Capture the cell that displays the provided text and extract its (x, y) central coordinate. 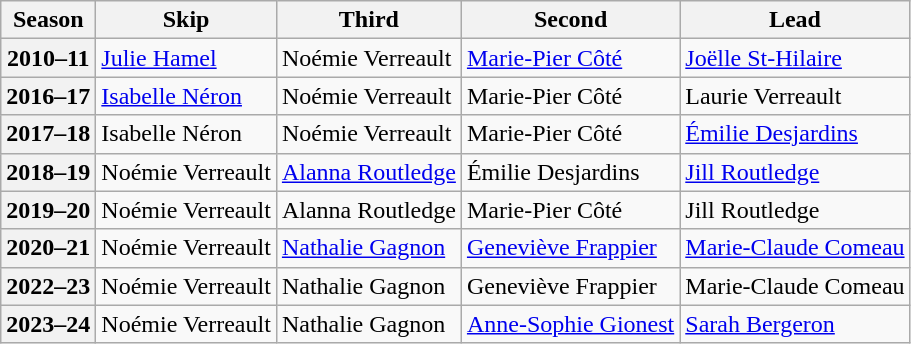
2023–24 (48, 324)
Laurie Verreault (795, 96)
2010–11 (48, 58)
2020–21 (48, 248)
2022–23 (48, 286)
Second (570, 20)
2018–19 (48, 172)
2016–17 (48, 96)
Sarah Bergeron (795, 324)
Julie Hamel (186, 58)
Skip (186, 20)
Joëlle St-Hilaire (795, 58)
Lead (795, 20)
Season (48, 20)
Anne-Sophie Gionest (570, 324)
Third (368, 20)
2019–20 (48, 210)
2017–18 (48, 134)
